Find where the given text appears and provide that cell's center as (x, y) coordinate. 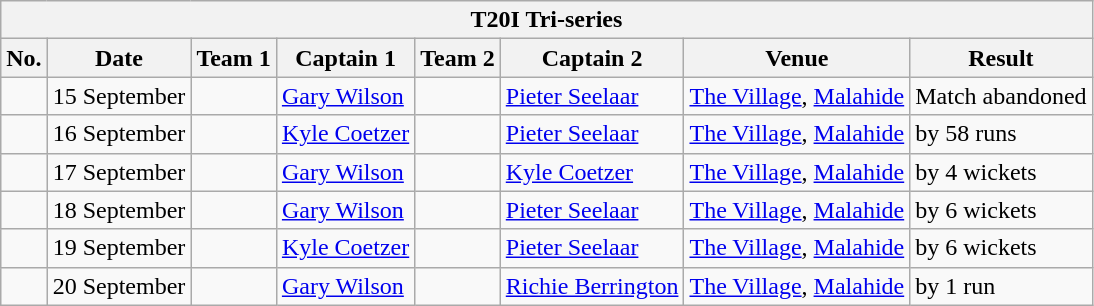
Team 1 (234, 58)
Team 2 (458, 58)
Match abandoned (1001, 96)
15 September (119, 96)
19 September (119, 248)
17 September (119, 172)
16 September (119, 134)
by 58 runs (1001, 134)
18 September (119, 210)
Venue (797, 58)
T20I Tri-series (546, 20)
Captain 2 (592, 58)
Richie Berrington (592, 286)
by 1 run (1001, 286)
Result (1001, 58)
No. (24, 58)
Captain 1 (345, 58)
20 September (119, 286)
by 4 wickets (1001, 172)
Date (119, 58)
